Detect which cell encompasses the target text, then output its [X, Y] center coordinate. 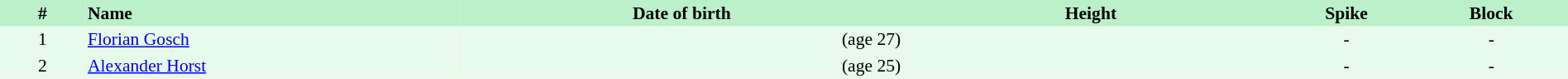
Florian Gosch [273, 40]
1 [43, 40]
Date of birth [681, 13]
Spike [1346, 13]
(age 27) [681, 40]
Block [1491, 13]
(age 25) [681, 66]
# [43, 13]
Name [273, 13]
Alexander Horst [273, 66]
2 [43, 66]
Height [1090, 13]
